Find where the given text appears and provide that cell's center as (X, Y) coordinate. 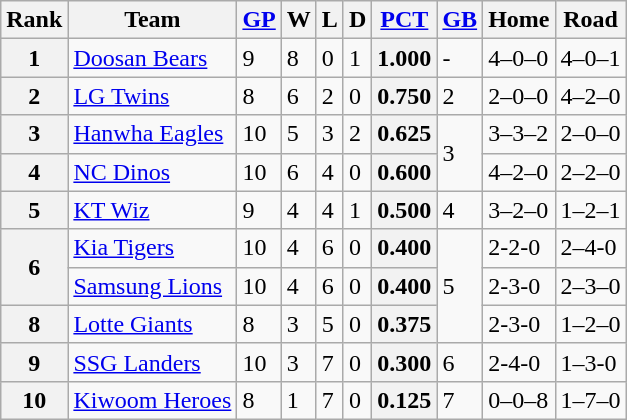
4–0–0 (519, 58)
L (330, 20)
2–4-0 (590, 248)
4–0–1 (590, 58)
NC Dinos (152, 172)
0.300 (404, 362)
Doosan Bears (152, 58)
3–2–0 (519, 210)
Lotte Giants (152, 324)
0.375 (404, 324)
1.000 (404, 58)
0.750 (404, 96)
2–3–0 (590, 286)
0.125 (404, 400)
Team (152, 20)
LG Twins (152, 96)
D (357, 20)
SSG Landers (152, 362)
Home (519, 20)
1–7–0 (590, 400)
0–0–8 (519, 400)
GP (259, 20)
Kiwoom Heroes (152, 400)
GB (460, 20)
3–3–2 (519, 134)
0.500 (404, 210)
1–3-0 (590, 362)
Samsung Lions (152, 286)
Hanwha Eagles (152, 134)
- (460, 58)
0.600 (404, 172)
2-2-0 (519, 248)
Rank (34, 20)
1–2–0 (590, 324)
Kia Tigers (152, 248)
2-4-0 (519, 362)
1–2–1 (590, 210)
2–2–0 (590, 172)
0.625 (404, 134)
Road (590, 20)
PCT (404, 20)
KT Wiz (152, 210)
W (298, 20)
